Identify which cell holds the provided text, then report its [X, Y] central coordinate. 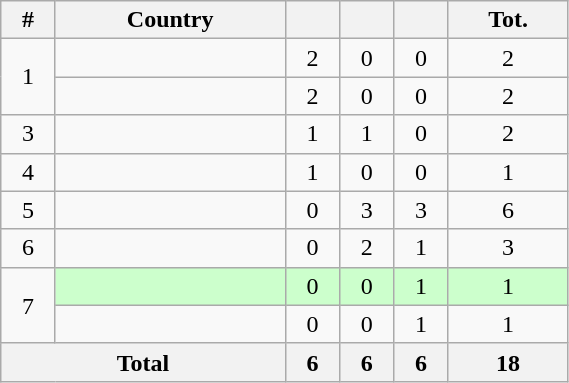
# [28, 20]
5 [28, 210]
Country [170, 20]
4 [28, 172]
Tot. [508, 20]
7 [28, 305]
Total [143, 362]
18 [508, 362]
